Output the (X, Y) coordinate of the center of the cell containing the given text.  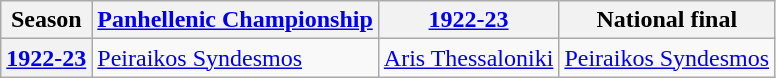
Panhellenic Championship (235, 20)
Season (46, 20)
National final (667, 20)
Aris Thessaloniki (468, 58)
